Return the (x, y) coordinate for the center point of the cell that contains the specified text.  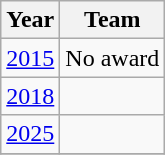
Team (112, 20)
2025 (30, 134)
No award (112, 58)
2015 (30, 58)
Year (30, 20)
2018 (30, 96)
